Search for the cell housing the specified text and yield its [x, y] center coordinate. 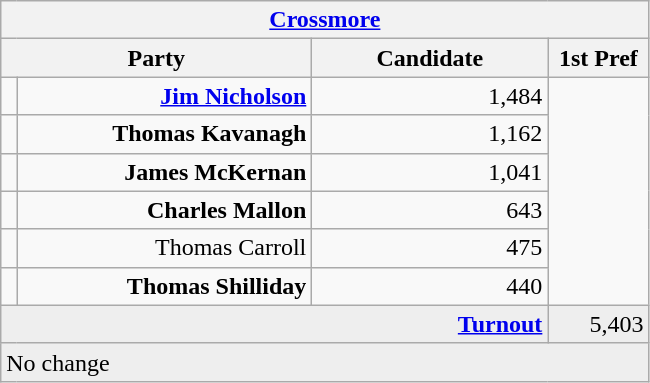
James McKernan [164, 172]
Thomas Kavanagh [164, 134]
Jim Nicholson [164, 96]
Thomas Shilliday [164, 286]
1,162 [430, 134]
643 [430, 210]
Thomas Carroll [164, 248]
440 [430, 286]
5,403 [598, 324]
Candidate [430, 58]
No change [325, 362]
Party [156, 58]
475 [430, 248]
1st Pref [598, 58]
1,484 [430, 96]
Crossmore [325, 20]
1,041 [430, 172]
Charles Mallon [164, 210]
Turnout [274, 324]
